For the text-containing cell, return its midpoint in (X, Y) coordinate format. 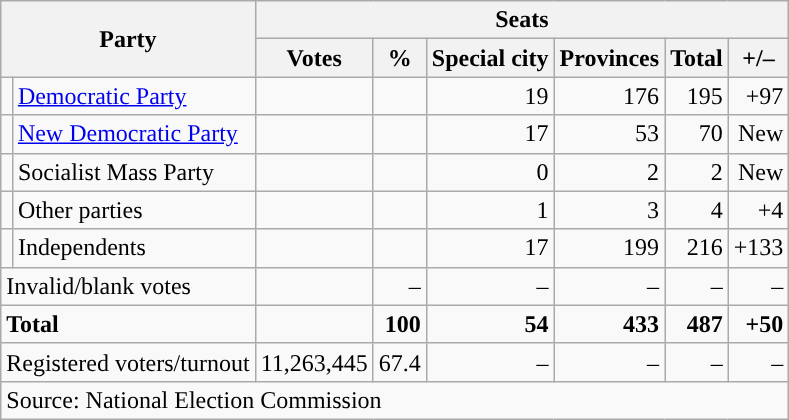
Votes (314, 58)
1 (490, 210)
100 (400, 324)
Provinces (610, 58)
199 (610, 248)
67.4 (400, 362)
195 (697, 96)
176 (610, 96)
Invalid/blank votes (128, 286)
53 (610, 134)
+/– (758, 58)
Independents (134, 248)
3 (610, 210)
+133 (758, 248)
Party (128, 39)
70 (697, 134)
54 (490, 324)
+4 (758, 210)
+97 (758, 96)
Seats (522, 20)
487 (697, 324)
0 (490, 172)
11,263,445 (314, 362)
4 (697, 210)
433 (610, 324)
Socialist Mass Party (134, 172)
Registered voters/turnout (128, 362)
Other parties (134, 210)
19 (490, 96)
% (400, 58)
Source: National Election Commission (395, 400)
New Democratic Party (134, 134)
216 (697, 248)
Special city (490, 58)
Democratic Party (134, 96)
+50 (758, 324)
